Determine the (x, y) coordinate at the center of the cell enclosing the given text.  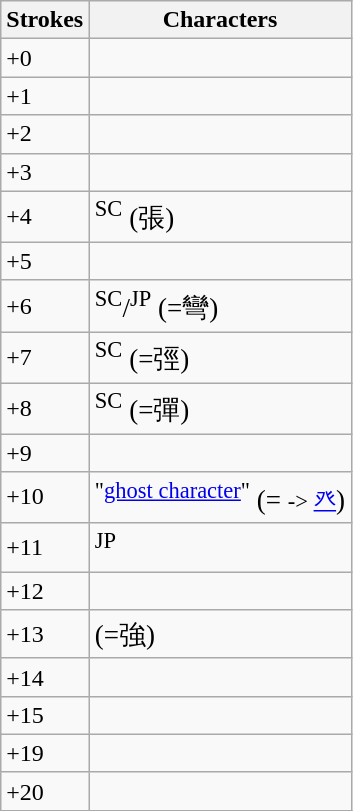
+8 (45, 408)
+6 (45, 306)
"ghost character" (= -> 癶) (220, 497)
+9 (45, 453)
SC/JP (=彎) (220, 306)
+1 (45, 96)
+0 (45, 58)
+11 (45, 547)
+10 (45, 497)
+5 (45, 261)
+2 (45, 134)
Characters (220, 20)
SC (張) (220, 216)
SC (=彈) (220, 408)
+13 (45, 634)
+3 (45, 172)
+7 (45, 358)
+14 (45, 677)
+4 (45, 216)
+12 (45, 591)
SC (=弳) (220, 358)
+19 (45, 753)
+20 (45, 791)
JP (220, 547)
(=強) (220, 634)
Strokes (45, 20)
+15 (45, 715)
